Provide the [x, y] coordinate of the cell's center where the given text is located.  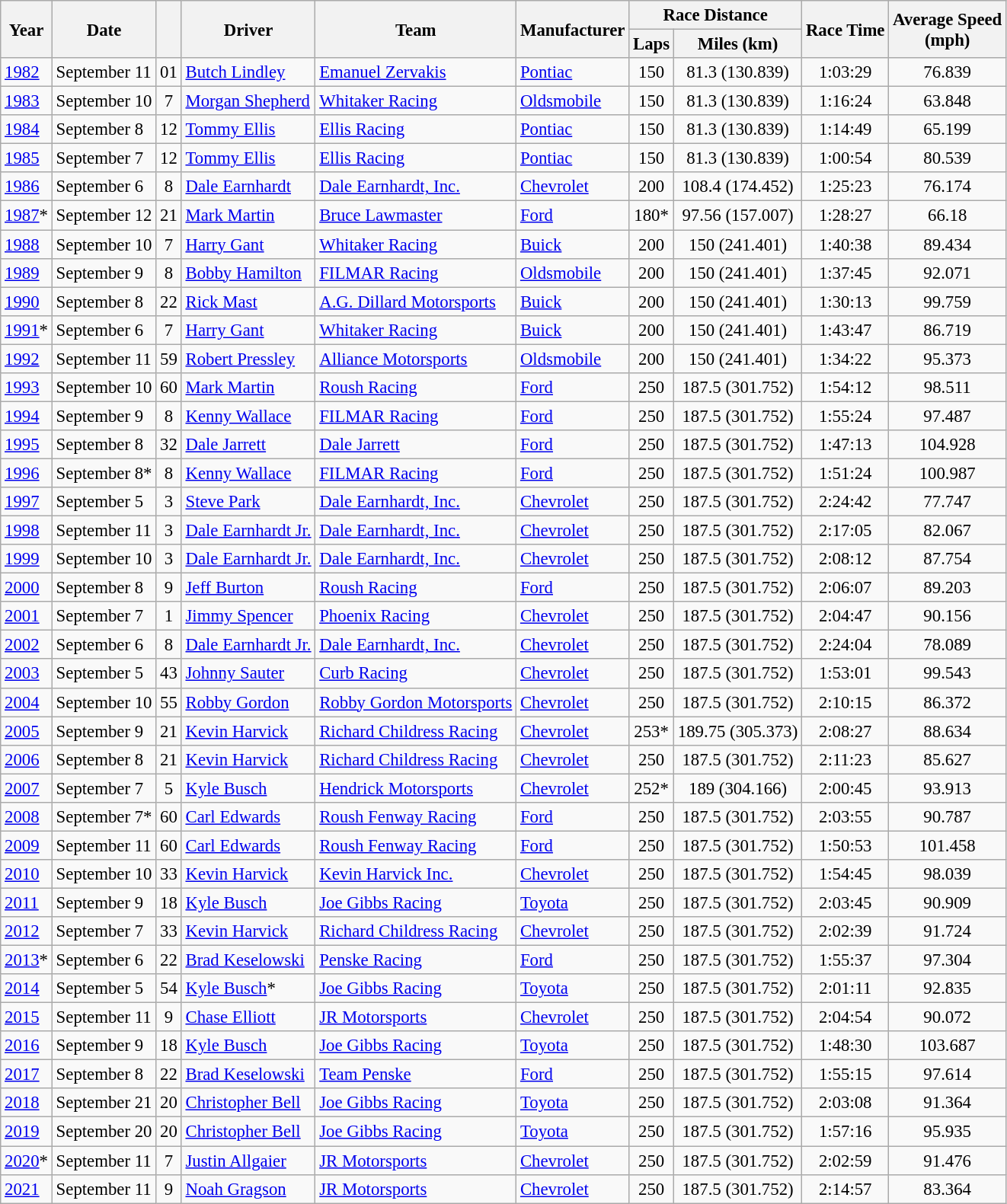
1983 [27, 101]
Jeff Burton [248, 588]
1 [169, 616]
98.039 [948, 874]
1985 [27, 158]
Justin Allgaier [248, 1161]
1990 [27, 302]
1:25:23 [846, 187]
1995 [27, 445]
Bobby Hamilton [248, 273]
1984 [27, 129]
2018 [27, 1103]
Phoenix Racing [416, 616]
104.928 [948, 445]
97.487 [948, 416]
100.987 [948, 473]
September 12 [104, 216]
1:14:49 [846, 129]
Team Penske [416, 1075]
2004 [27, 702]
92.835 [948, 988]
1994 [27, 416]
Penske Racing [416, 960]
September 20 [104, 1132]
2001 [27, 616]
1:47:13 [846, 445]
253* [652, 731]
1992 [27, 359]
89.434 [948, 244]
95.373 [948, 359]
1996 [27, 473]
2:04:47 [846, 616]
2:03:08 [846, 1103]
90.787 [948, 817]
Morgan Shepherd [248, 101]
Noah Gragson [248, 1189]
Kyle Busch* [248, 988]
2:11:23 [846, 759]
1:34:22 [846, 359]
1991* [27, 330]
2:02:39 [846, 931]
Race Time [846, 29]
1:16:24 [846, 101]
Bruce Lawmaster [416, 216]
59 [169, 359]
65.199 [948, 129]
2:00:45 [846, 788]
101.458 [948, 845]
Robert Pressley [248, 359]
2002 [27, 645]
1:30:13 [846, 302]
September 7* [104, 817]
99.543 [948, 674]
76.174 [948, 187]
1998 [27, 531]
Date [104, 29]
2013* [27, 960]
2:02:59 [846, 1161]
2:17:05 [846, 531]
55 [169, 702]
87.754 [948, 559]
76.839 [948, 72]
1:53:01 [846, 674]
2000 [27, 588]
Chase Elliott [248, 1017]
Year [27, 29]
95.935 [948, 1132]
97.56 (157.007) [737, 216]
Alliance Motorsports [416, 359]
5 [169, 788]
1:37:45 [846, 273]
2:08:27 [846, 731]
01 [169, 72]
September 8* [104, 473]
1:43:47 [846, 330]
Rick Mast [248, 302]
1993 [27, 388]
2:03:55 [846, 817]
Kevin Harvick Inc. [416, 874]
189 (304.166) [737, 788]
1986 [27, 187]
Emanuel Zervakis [416, 72]
2020* [27, 1161]
93.913 [948, 788]
Robby Gordon [248, 702]
2019 [27, 1132]
77.747 [948, 502]
1:57:16 [846, 1132]
2008 [27, 817]
1999 [27, 559]
43 [169, 674]
A.G. Dillard Motorsports [416, 302]
1987* [27, 216]
98.511 [948, 388]
80.539 [948, 158]
1:51:24 [846, 473]
2014 [27, 988]
Butch Lindley [248, 72]
83.364 [948, 1189]
Steve Park [248, 502]
82.067 [948, 531]
2:03:45 [846, 902]
97.304 [948, 960]
2:01:11 [846, 988]
Hendrick Motorsports [416, 788]
2007 [27, 788]
88.634 [948, 731]
Laps [652, 44]
1:50:53 [846, 845]
2005 [27, 731]
99.759 [948, 302]
1:55:24 [846, 416]
1:00:54 [846, 158]
Robby Gordon Motorsports [416, 702]
86.719 [948, 330]
1:54:12 [846, 388]
1:28:27 [846, 216]
2:06:07 [846, 588]
2:04:54 [846, 1017]
32 [169, 445]
2:24:04 [846, 645]
2017 [27, 1075]
2009 [27, 845]
78.089 [948, 645]
180* [652, 216]
1:55:15 [846, 1075]
Average Speed(mph) [948, 29]
2:08:12 [846, 559]
63.848 [948, 101]
252* [652, 788]
2003 [27, 674]
Dale Earnhardt [248, 187]
Johnny Sauter [248, 674]
1:55:37 [846, 960]
97.614 [948, 1075]
2:24:42 [846, 502]
1989 [27, 273]
1:54:45 [846, 874]
86.372 [948, 702]
108.4 (174.452) [737, 187]
1:40:38 [846, 244]
2021 [27, 1189]
189.75 (305.373) [737, 731]
92.071 [948, 273]
2012 [27, 931]
54 [169, 988]
2:10:15 [846, 702]
Team [416, 29]
2010 [27, 874]
1982 [27, 72]
1988 [27, 244]
Driver [248, 29]
90.072 [948, 1017]
2:14:57 [846, 1189]
89.203 [948, 588]
Jimmy Spencer [248, 616]
1997 [27, 502]
90.909 [948, 902]
66.18 [948, 216]
91.364 [948, 1103]
1:03:29 [846, 72]
91.724 [948, 931]
2006 [27, 759]
2011 [27, 902]
2016 [27, 1046]
91.476 [948, 1161]
September 21 [104, 1103]
90.156 [948, 616]
Curb Racing [416, 674]
Miles (km) [737, 44]
Race Distance [716, 15]
Manufacturer [573, 29]
103.687 [948, 1046]
85.627 [948, 759]
2015 [27, 1017]
1:48:30 [846, 1046]
